From the cell containing the given text, extract its center point as [x, y] coordinate. 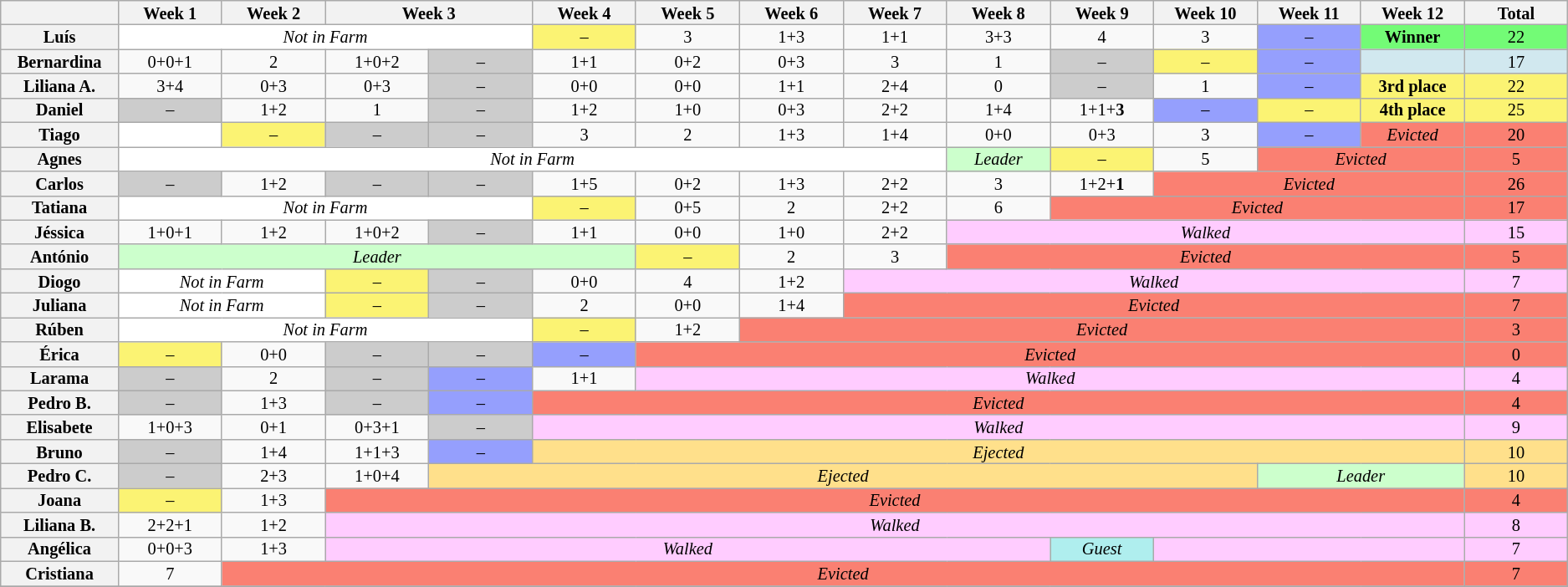
Pedro B. [60, 403]
3+3 [999, 37]
Week 1 [170, 12]
Jéssica [60, 232]
15 [1516, 232]
Week 3 [429, 12]
Week 9 [1102, 12]
Week 4 [585, 12]
2+4 [895, 85]
Cristiana [60, 574]
Week 7 [895, 12]
Tatiana [60, 207]
Week 8 [999, 12]
6 [999, 207]
Rúben [60, 329]
Angélica [60, 549]
3+4 [170, 85]
Pedro C. [60, 475]
4th place [1412, 110]
Daniel [60, 110]
Week 6 [791, 12]
Liliana A. [60, 85]
Week 12 [1412, 12]
2+2+1 [170, 525]
2+3 [273, 475]
0+5 [687, 207]
Joana [60, 500]
Agnes [60, 159]
1+2+1 [1102, 182]
Guest [1102, 549]
8 [1516, 525]
Week 5 [687, 12]
20 [1516, 134]
3rd place [1412, 85]
1+5 [585, 182]
Juliana [60, 304]
0+3+1 [377, 426]
Tiago [60, 134]
1+0+4 [377, 475]
1+0+3 [170, 426]
Carlos [60, 182]
Bernardina [60, 62]
0+0+1 [170, 62]
António [60, 256]
25 [1516, 110]
0+1 [273, 426]
Larama [60, 378]
26 [1516, 182]
0+0+3 [170, 549]
Week 2 [273, 12]
Week 10 [1206, 12]
Luís [60, 37]
Elisabete [60, 426]
Bruno [60, 452]
Week 11 [1309, 12]
Diogo [60, 281]
Winner [1412, 37]
Total [1516, 12]
9 [1516, 426]
Érica [60, 355]
1+0+1 [170, 232]
Liliana B. [60, 525]
